Pinpoint the cell where the given text exists, returning its [x, y] midpoint coordinate. 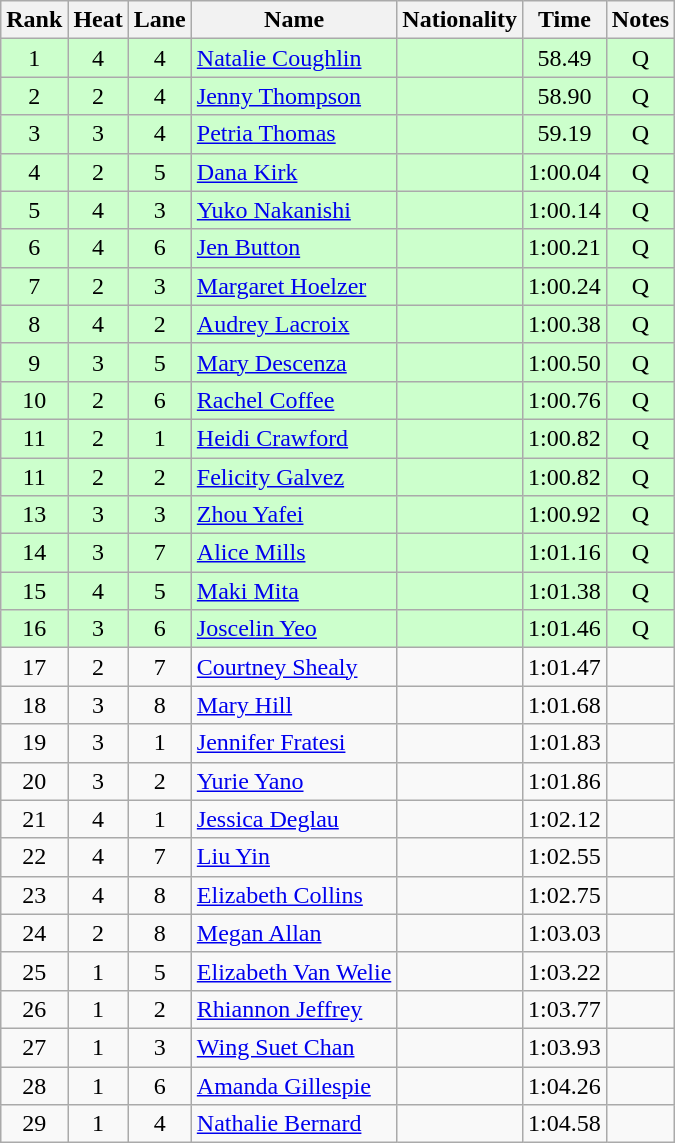
23 [34, 895]
26 [34, 1009]
Notes [640, 20]
1:01.38 [565, 591]
1:00.21 [565, 248]
Jennifer Fratesi [294, 743]
1:03.93 [565, 1047]
25 [34, 971]
Jenny Thompson [294, 96]
Elizabeth Van Welie [294, 971]
Courtney Shealy [294, 667]
15 [34, 591]
1:01.68 [565, 705]
1:03.22 [565, 971]
Wing Suet Chan [294, 1047]
58.49 [565, 58]
Lane [160, 20]
Heidi Crawford [294, 438]
Rhiannon Jeffrey [294, 1009]
Rachel Coffee [294, 400]
1:03.77 [565, 1009]
1:02.75 [565, 895]
Mary Descenza [294, 362]
1:01.47 [565, 667]
27 [34, 1047]
22 [34, 857]
59.19 [565, 134]
1:04.26 [565, 1085]
1:01.46 [565, 629]
1:00.24 [565, 286]
1:00.38 [565, 324]
1:01.86 [565, 781]
Felicity Galvez [294, 477]
24 [34, 933]
17 [34, 667]
Mary Hill [294, 705]
Nathalie Bernard [294, 1124]
16 [34, 629]
1:00.14 [565, 210]
Petria Thomas [294, 134]
Natalie Coughlin [294, 58]
Zhou Yafei [294, 515]
Name [294, 20]
Margaret Hoelzer [294, 286]
Joscelin Yeo [294, 629]
Liu Yin [294, 857]
1:03.03 [565, 933]
1:01.83 [565, 743]
1:01.16 [565, 553]
1:00.92 [565, 515]
9 [34, 362]
Yurie Yano [294, 781]
Time [565, 20]
13 [34, 515]
Nationality [460, 20]
1:02.55 [565, 857]
20 [34, 781]
29 [34, 1124]
Elizabeth Collins [294, 895]
1:00.04 [565, 172]
14 [34, 553]
Alice Mills [294, 553]
58.90 [565, 96]
1:00.50 [565, 362]
19 [34, 743]
21 [34, 819]
18 [34, 705]
Amanda Gillespie [294, 1085]
Yuko Nakanishi [294, 210]
Audrey Lacroix [294, 324]
Megan Allan [294, 933]
Rank [34, 20]
Dana Kirk [294, 172]
1:04.58 [565, 1124]
1:02.12 [565, 819]
Jessica Deglau [294, 819]
Maki Mita [294, 591]
Heat [98, 20]
1:00.76 [565, 400]
10 [34, 400]
Jen Button [294, 248]
28 [34, 1085]
